Pinpoint the cell where the given text exists, returning its [X, Y] midpoint coordinate. 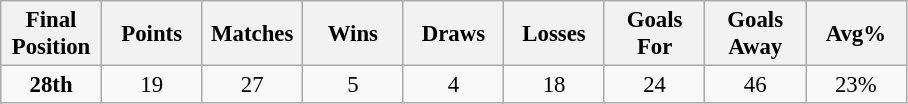
Goals For [654, 34]
23% [856, 85]
27 [252, 85]
Avg% [856, 34]
46 [756, 85]
19 [152, 85]
Final Position [52, 34]
Goals Away [756, 34]
18 [554, 85]
Draws [454, 34]
28th [52, 85]
4 [454, 85]
24 [654, 85]
Wins [354, 34]
Points [152, 34]
Matches [252, 34]
5 [354, 85]
Losses [554, 34]
